Provide the (X, Y) coordinate of the cell's center where the given text is located.  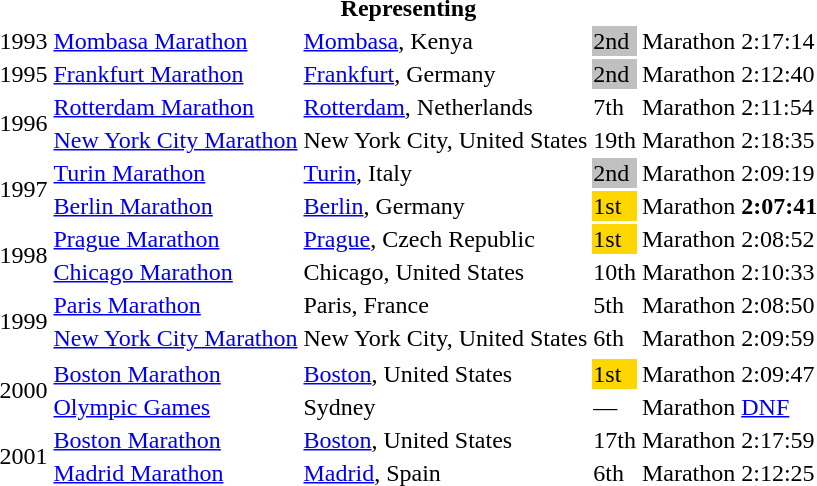
Sydney (446, 407)
17th (615, 440)
5th (615, 305)
Berlin Marathon (176, 206)
Olympic Games (176, 407)
Frankfurt, Germany (446, 74)
Frankfurt Marathon (176, 74)
Prague, Czech Republic (446, 239)
Turin Marathon (176, 173)
7th (615, 107)
Paris Marathon (176, 305)
Paris, France (446, 305)
Prague Marathon (176, 239)
Rotterdam, Netherlands (446, 107)
10th (615, 272)
— (615, 407)
Mombasa Marathon (176, 41)
Turin, Italy (446, 173)
19th (615, 140)
Mombasa, Kenya (446, 41)
Rotterdam Marathon (176, 107)
Chicago Marathon (176, 272)
Berlin, Germany (446, 206)
6th (615, 338)
Chicago, United States (446, 272)
